Return the (x, y) coordinate for the center point of the cell that contains the specified text.  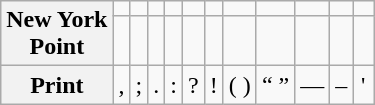
New York Point (57, 34)
: (174, 85)
. (156, 85)
, (122, 85)
! (214, 85)
Print (57, 85)
— (312, 85)
' (364, 85)
– (342, 85)
“ ” (275, 85)
; (139, 85)
? (194, 85)
( ) (240, 85)
